For the text-containing cell, return its midpoint in (x, y) coordinate format. 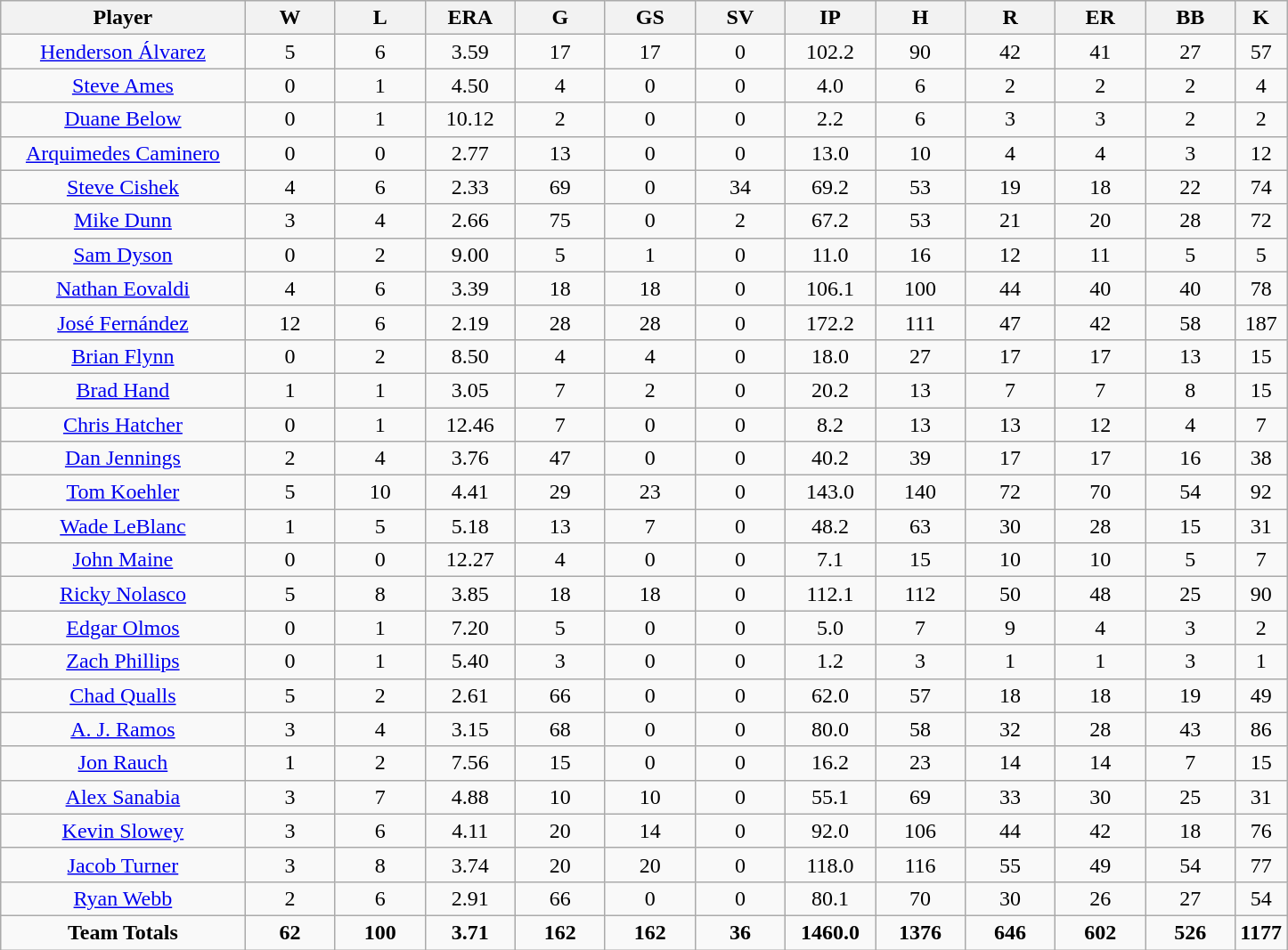
75 (559, 221)
106.1 (830, 288)
Chris Hatcher (123, 425)
26 (1101, 898)
112.1 (830, 594)
3.74 (470, 865)
John Maine (123, 560)
39 (919, 459)
SV (739, 18)
3.15 (470, 729)
116 (919, 865)
Henderson Álvarez (123, 52)
Brad Hand (123, 390)
L (379, 18)
Tom Koehler (123, 492)
7.20 (470, 628)
80.0 (830, 729)
20.2 (830, 390)
José Fernández (123, 322)
80.1 (830, 898)
Brian Flynn (123, 356)
77 (1261, 865)
111 (919, 322)
W (290, 18)
4.50 (470, 85)
106 (919, 831)
33 (1010, 797)
78 (1261, 288)
36 (739, 932)
Duane Below (123, 119)
63 (919, 526)
21 (1010, 221)
Nathan Eovaldi (123, 288)
Dan Jennings (123, 459)
2.61 (470, 695)
Jon Rauch (123, 763)
62.0 (830, 695)
Alex Sanabia (123, 797)
5.18 (470, 526)
43 (1190, 729)
50 (1010, 594)
Chad Qualls (123, 695)
BB (1190, 18)
62 (290, 932)
526 (1190, 932)
48 (1101, 594)
Sam Dyson (123, 255)
2.19 (470, 322)
102.2 (830, 52)
Edgar Olmos (123, 628)
41 (1101, 52)
K (1261, 18)
G (559, 18)
7.1 (830, 560)
10.12 (470, 119)
IP (830, 18)
92.0 (830, 831)
Steve Ames (123, 85)
4.0 (830, 85)
118.0 (830, 865)
32 (1010, 729)
67.2 (830, 221)
Player (123, 18)
R (1010, 18)
3.05 (470, 390)
40.2 (830, 459)
22 (1190, 187)
1177 (1261, 932)
29 (559, 492)
2.77 (470, 153)
8.2 (830, 425)
2.2 (830, 119)
18.0 (830, 356)
Steve Cishek (123, 187)
Mike Dunn (123, 221)
4.41 (470, 492)
3.85 (470, 594)
13.0 (830, 153)
48.2 (830, 526)
Team Totals (123, 932)
5.0 (830, 628)
3.39 (470, 288)
143.0 (830, 492)
187 (1261, 322)
3.71 (470, 932)
1460.0 (830, 932)
Jacob Turner (123, 865)
12.27 (470, 560)
5.40 (470, 662)
38 (1261, 459)
646 (1010, 932)
4.88 (470, 797)
ER (1101, 18)
3.59 (470, 52)
A. J. Ramos (123, 729)
172.2 (830, 322)
11 (1101, 255)
86 (1261, 729)
34 (739, 187)
4.11 (470, 831)
Ryan Webb (123, 898)
55.1 (830, 797)
Ricky Nolasco (123, 594)
602 (1101, 932)
Wade LeBlanc (123, 526)
9.00 (470, 255)
55 (1010, 865)
1.2 (830, 662)
9 (1010, 628)
69.2 (830, 187)
16.2 (830, 763)
12.46 (470, 425)
76 (1261, 831)
140 (919, 492)
112 (919, 594)
68 (559, 729)
H (919, 18)
GS (650, 18)
2.33 (470, 187)
Kevin Slowey (123, 831)
74 (1261, 187)
Zach Phillips (123, 662)
11.0 (830, 255)
2.66 (470, 221)
Arquimedes Caminero (123, 153)
2.91 (470, 898)
ERA (470, 18)
3.76 (470, 459)
92 (1261, 492)
8.50 (470, 356)
7.56 (470, 763)
1376 (919, 932)
